Identify which cell holds the provided text, then report its (x, y) central coordinate. 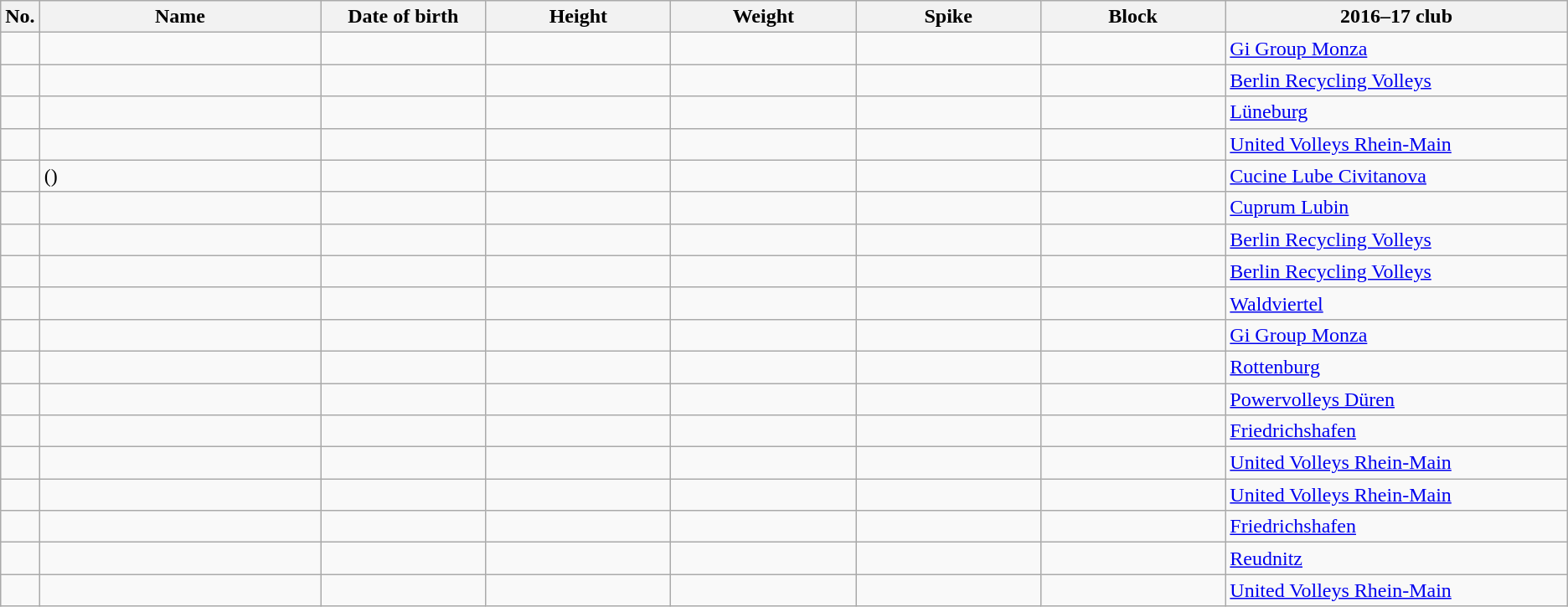
Cuprum Lubin (1396, 208)
2016–17 club (1396, 17)
Cucine Lube Civitanova (1396, 176)
Height (578, 17)
Lüneburg (1396, 112)
Reudnitz (1396, 558)
Date of birth (404, 17)
() (180, 176)
Spike (948, 17)
No. (20, 17)
Weight (764, 17)
Rottenburg (1396, 367)
Name (180, 17)
Block (1132, 17)
Powervolleys Düren (1396, 399)
Waldviertel (1396, 303)
